Search for the cell housing the specified text and yield its [x, y] center coordinate. 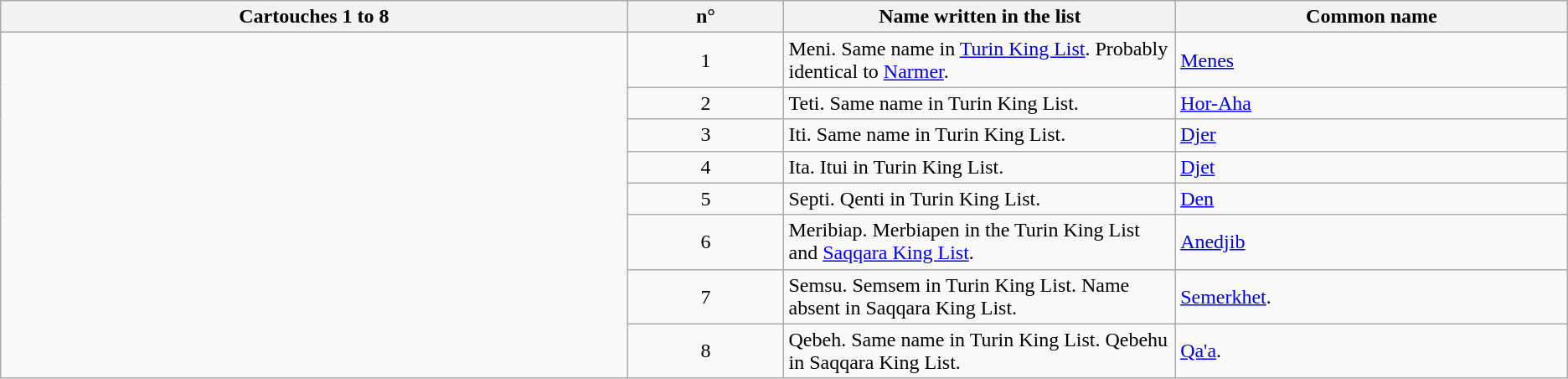
n° [705, 17]
Teti. Same name in Turin King List. [980, 103]
6 [705, 241]
Ita. Itui in Turin King List. [980, 167]
Hor-Aha [1372, 103]
4 [705, 167]
Common name [1372, 17]
5 [705, 199]
Name written in the list [980, 17]
Semsu. Semsem in Turin King List. Name absent in Saqqara King List. [980, 297]
Qa'a. [1372, 350]
Semerkhet. [1372, 297]
Meni. Same name in Turin King List. Probably identical to Narmer. [980, 60]
Anedjib [1372, 241]
Menes [1372, 60]
Cartouches 1 to 8 [314, 17]
2 [705, 103]
Djet [1372, 167]
Den [1372, 199]
1 [705, 60]
Septi. Qenti in Turin King List. [980, 199]
3 [705, 135]
Djer [1372, 135]
7 [705, 297]
Qebeh. Same name in Turin King List. Qebehu in Saqqara King List. [980, 350]
Iti. Same name in Turin King List. [980, 135]
8 [705, 350]
Meribiap. Merbiapen in the Turin King List and Saqqara King List. [980, 241]
